Scan for the cell matching the given text and deliver its (x, y) coordinate at center. 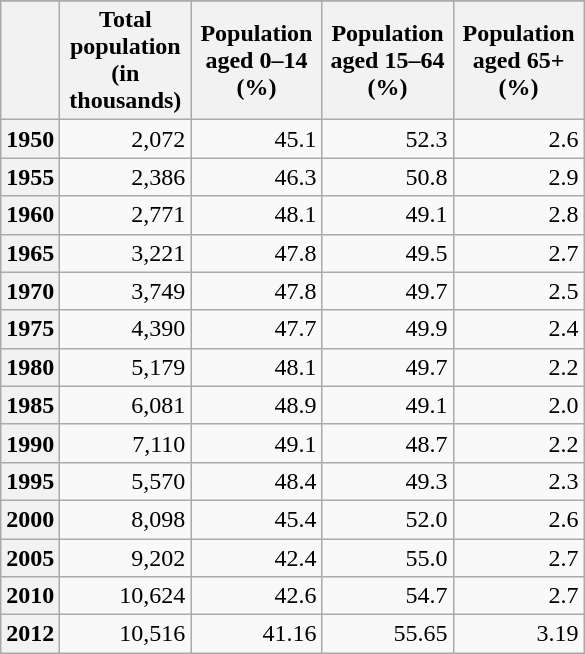
42.4 (256, 557)
49.3 (388, 481)
1980 (30, 367)
5,179 (126, 367)
2010 (30, 596)
5,570 (126, 481)
10,624 (126, 596)
4,390 (126, 329)
7,110 (126, 443)
48.7 (388, 443)
1995 (30, 481)
3,749 (126, 291)
1990 (30, 443)
45.1 (256, 139)
3,221 (126, 253)
2.8 (518, 215)
1955 (30, 177)
2012 (30, 634)
1950 (30, 139)
2.3 (518, 481)
45.4 (256, 519)
2.0 (518, 405)
42.6 (256, 596)
48.4 (256, 481)
2,386 (126, 177)
Population aged 65+ (%) (518, 60)
1970 (30, 291)
52.3 (388, 139)
9,202 (126, 557)
49.9 (388, 329)
8,098 (126, 519)
10,516 (126, 634)
6,081 (126, 405)
1975 (30, 329)
50.8 (388, 177)
2005 (30, 557)
1965 (30, 253)
41.16 (256, 634)
3.19 (518, 634)
47.7 (256, 329)
2,072 (126, 139)
46.3 (256, 177)
2.5 (518, 291)
55.0 (388, 557)
Population aged 15–64 (%) (388, 60)
55.65 (388, 634)
Population aged 0–14 (%) (256, 60)
49.5 (388, 253)
1985 (30, 405)
48.9 (256, 405)
54.7 (388, 596)
2,771 (126, 215)
52.0 (388, 519)
2.9 (518, 177)
Total population (in thousands) (126, 60)
1960 (30, 215)
2.4 (518, 329)
2000 (30, 519)
